Output the (x, y) coordinate of the center of the cell containing the given text.  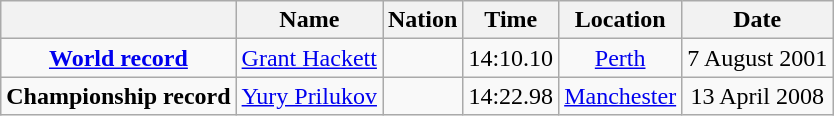
Grant Hackett (309, 58)
Championship record (118, 96)
Name (309, 20)
7 August 2001 (758, 58)
Location (620, 20)
14:10.10 (511, 58)
14:22.98 (511, 96)
Nation (422, 20)
Time (511, 20)
Perth (620, 58)
Date (758, 20)
Manchester (620, 96)
Yury Prilukov (309, 96)
13 April 2008 (758, 96)
World record (118, 58)
